Output the [X, Y] coordinate of the center of the cell containing the given text.  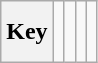
Key [27, 32]
